Detect which cell encompasses the target text, then output its (x, y) center coordinate. 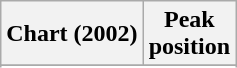
Chart (2002) (72, 34)
Peakposition (189, 34)
